For the text-containing cell, return its midpoint in [x, y] coordinate format. 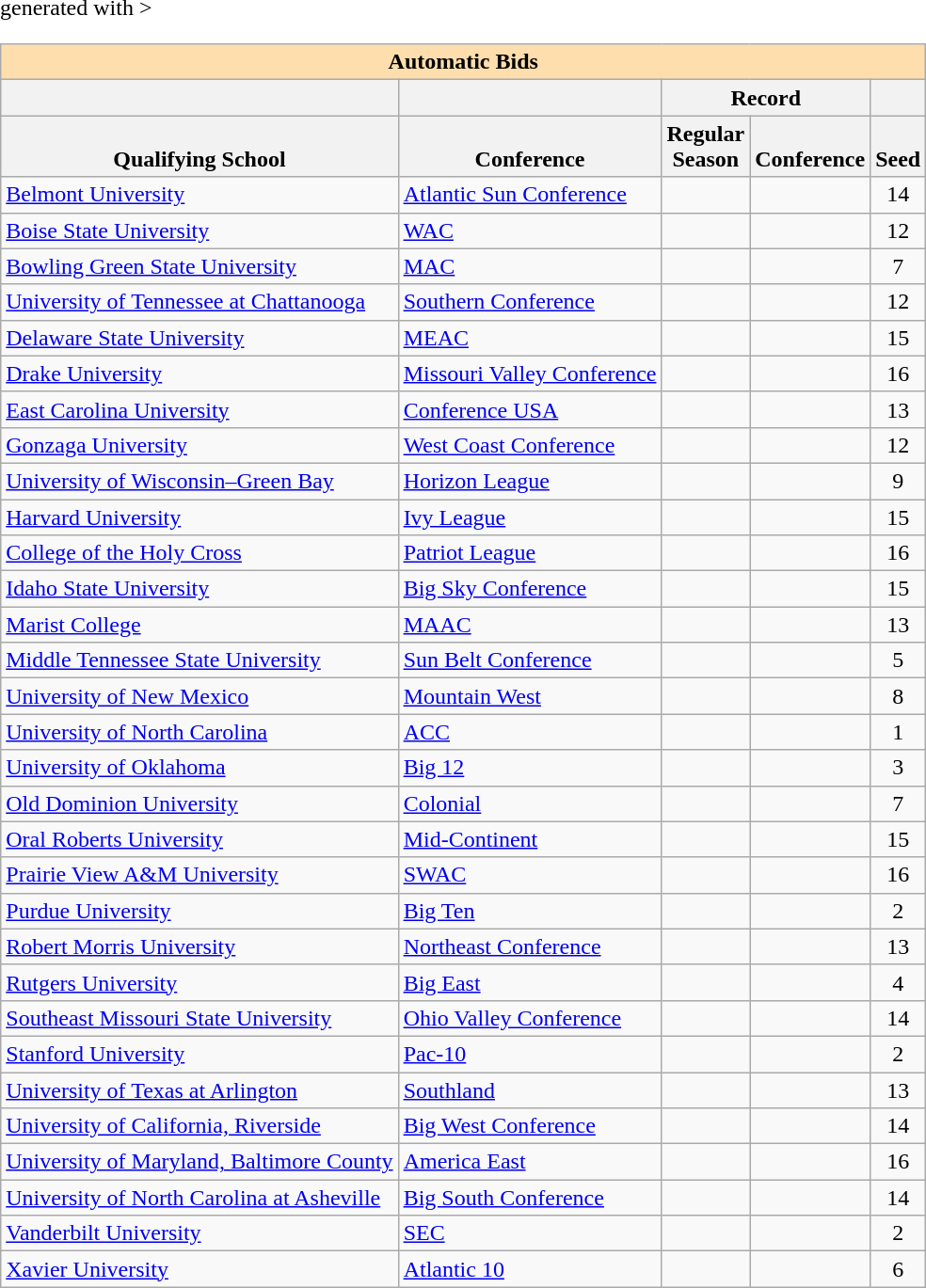
Big East [530, 982]
Delaware State University [200, 338]
Big South Conference [530, 1198]
Mountain West [530, 696]
Southern Conference [530, 302]
Southland [530, 1090]
SEC [530, 1233]
9 [898, 481]
Rutgers University [200, 982]
SWAC [530, 875]
Big Sky Conference [530, 589]
University of Tennessee at Chattanooga [200, 302]
West Coast Conference [530, 445]
Big West Conference [530, 1126]
Pac-10 [530, 1054]
Boise State University [200, 231]
Belmont University [200, 195]
4 [898, 982]
Bowling Green State University [200, 266]
College of the Holy Cross [200, 553]
Robert Morris University [200, 946]
Vanderbilt University [200, 1233]
Missouri Valley Conference [530, 374]
Drake University [200, 374]
Prairie View A&M University [200, 875]
Middle Tennessee State University [200, 660]
MAC [530, 266]
Old Dominion University [200, 803]
Horizon League [530, 481]
Stanford University [200, 1054]
University of North Carolina at Asheville [200, 1198]
3 [898, 768]
Regular Season [706, 147]
Colonial [530, 803]
Big 12 [530, 768]
University of Wisconsin–Green Bay [200, 481]
Big Ten [530, 911]
Seed [898, 147]
Atlantic Sun Conference [530, 195]
University of North Carolina [200, 732]
University of Texas at Arlington [200, 1090]
6 [898, 1269]
8 [898, 696]
Conference USA [530, 409]
Automatic Bids [463, 62]
America East [530, 1162]
Oral Roberts University [200, 839]
University of Maryland, Baltimore County [200, 1162]
Marist College [200, 625]
Southeast Missouri State University [200, 1018]
Northeast Conference [530, 946]
Xavier University [200, 1269]
MAAC [530, 625]
WAC [530, 231]
Idaho State University [200, 589]
University of New Mexico [200, 696]
East Carolina University [200, 409]
Mid-Continent [530, 839]
Patriot League [530, 553]
ACC [530, 732]
Ivy League [530, 517]
Qualifying School [200, 147]
University of Oklahoma [200, 768]
Record [766, 98]
Sun Belt Conference [530, 660]
1 [898, 732]
Ohio Valley Conference [530, 1018]
5 [898, 660]
Gonzaga University [200, 445]
Harvard University [200, 517]
MEAC [530, 338]
Atlantic 10 [530, 1269]
University of California, Riverside [200, 1126]
Purdue University [200, 911]
